Capture the cell that displays the provided text and extract its (x, y) central coordinate. 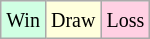
Draw (72, 20)
Loss (126, 20)
Win (24, 20)
